Determine the [x, y] coordinate at the center of the cell enclosing the given text.  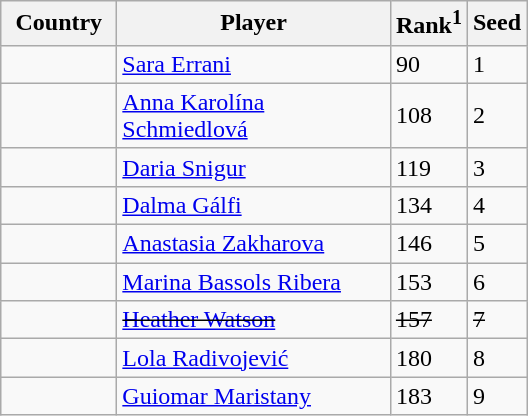
1 [496, 64]
9 [496, 396]
119 [428, 167]
153 [428, 282]
183 [428, 396]
Player [254, 24]
5 [496, 244]
Seed [496, 24]
6 [496, 282]
Anna Karolína Schmiedlová [254, 116]
8 [496, 358]
Country [59, 24]
3 [496, 167]
134 [428, 205]
4 [496, 205]
Sara Errani [254, 64]
7 [496, 320]
Daria Snigur [254, 167]
Heather Watson [254, 320]
Guiomar Maristany [254, 396]
90 [428, 64]
Marina Bassols Ribera [254, 282]
157 [428, 320]
Dalma Gálfi [254, 205]
146 [428, 244]
Rank1 [428, 24]
180 [428, 358]
108 [428, 116]
Lola Radivojević [254, 358]
2 [496, 116]
Anastasia Zakharova [254, 244]
